Provide the (x, y) coordinate of the cell's center where the given text is located.  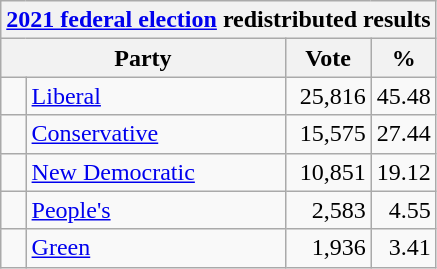
New Democratic (156, 172)
15,575 (328, 134)
Conservative (156, 134)
25,816 (328, 96)
Liberal (156, 96)
Party (143, 58)
Vote (328, 58)
27.44 (404, 134)
19.12 (404, 172)
2021 federal election redistributed results (218, 20)
2,583 (328, 210)
3.41 (404, 248)
People's (156, 210)
% (404, 58)
1,936 (328, 248)
45.48 (404, 96)
4.55 (404, 210)
Green (156, 248)
10,851 (328, 172)
